Output the (X, Y) coordinate of the center of the cell containing the given text.  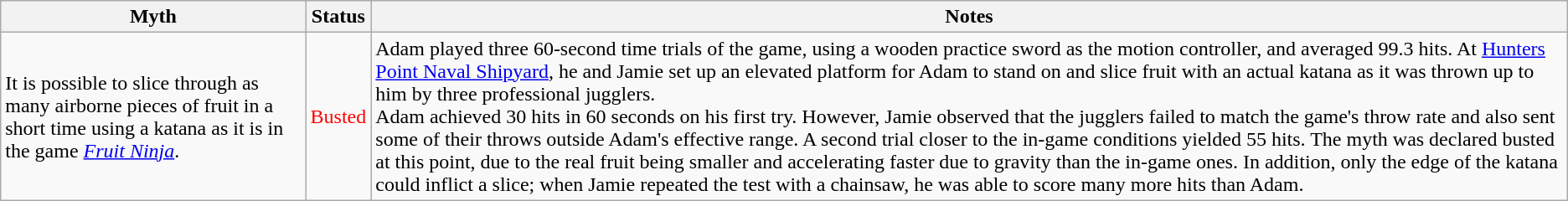
Myth (153, 17)
Notes (969, 17)
Status (338, 17)
Busted (338, 116)
It is possible to slice through as many airborne pieces of fruit in a short time using a katana as it is in the game Fruit Ninja. (153, 116)
